Extract the [x, y] coordinate from the center of the cell holding the provided text.  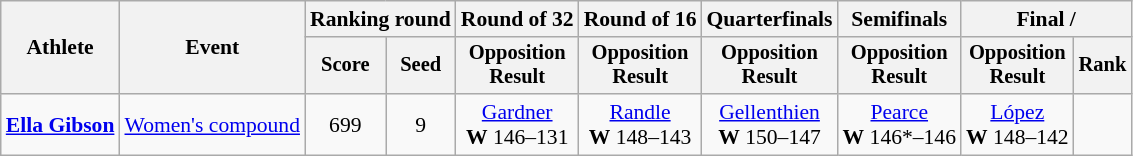
Round of 32 [518, 19]
Women's compound [212, 124]
GardnerW 146–131 [518, 124]
Ella Gibson [60, 124]
GellenthienW 150–147 [770, 124]
Final / [1046, 19]
Semifinals [900, 19]
Quarterfinals [770, 19]
9 [421, 124]
LópezW 148–142 [1018, 124]
Score [346, 66]
Ranking round [380, 19]
Round of 16 [640, 19]
Seed [421, 66]
Athlete [60, 48]
RandleW 148–143 [640, 124]
Rank [1103, 66]
Event [212, 48]
699 [346, 124]
PearceW 146*–146 [900, 124]
